Provide the (X, Y) coordinate of the cell's center where the given text is located.  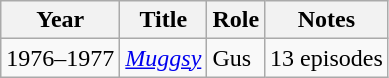
Title (164, 20)
1976–1977 (60, 58)
Muggsy (164, 58)
13 episodes (327, 58)
Gus (236, 58)
Role (236, 20)
Notes (327, 20)
Year (60, 20)
